Capture the cell that displays the provided text and extract its (x, y) central coordinate. 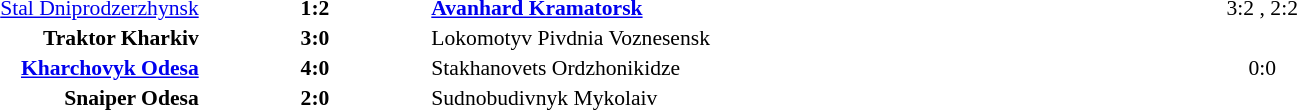
Stakhanovets Ordzhonikidze (619, 68)
4:0 (316, 68)
3:0 (316, 38)
Lokomotyv Pivdnia Voznesensk (619, 38)
